Find where the given text appears and provide that cell's center as (x, y) coordinate. 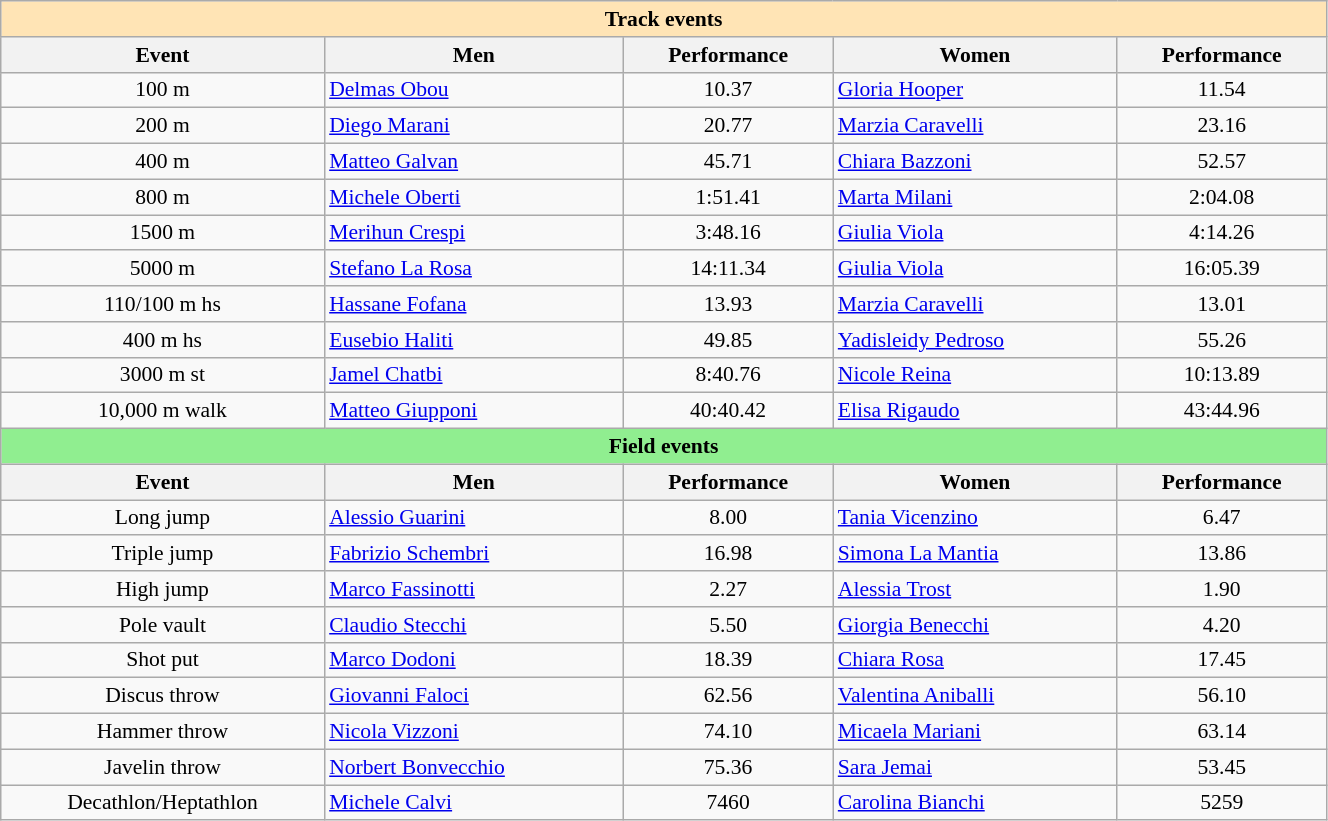
8.00 (728, 518)
Giovanni Faloci (474, 696)
Javelin throw (162, 767)
Alessia Trost (975, 589)
49.85 (728, 340)
14:11.34 (728, 269)
Fabrizio Schembri (474, 554)
3:48.16 (728, 233)
Nicole Reina (975, 375)
5000 m (162, 269)
16:05.39 (1222, 269)
5.50 (728, 625)
3000 m st (162, 375)
10:13.89 (1222, 375)
Giorgia Benecchi (975, 625)
Hammer throw (162, 732)
10.37 (728, 90)
13.93 (728, 304)
13.01 (1222, 304)
43:44.96 (1222, 411)
Michele Oberti (474, 197)
16.98 (728, 554)
Simona La Mantia (975, 554)
Marco Dodoni (474, 660)
63.14 (1222, 732)
13.86 (1222, 554)
52.57 (1222, 162)
55.26 (1222, 340)
Jamel Chatbi (474, 375)
110/100 m hs (162, 304)
Claudio Stecchi (474, 625)
45.71 (728, 162)
8:40.76 (728, 375)
11.54 (1222, 90)
Track events (664, 19)
100 m (162, 90)
62.56 (728, 696)
74.10 (728, 732)
Chiara Bazzoni (975, 162)
Diego Marani (474, 126)
20.77 (728, 126)
5259 (1222, 803)
Carolina Bianchi (975, 803)
2.27 (728, 589)
Pole vault (162, 625)
10,000 m walk (162, 411)
23.16 (1222, 126)
4.20 (1222, 625)
Marta Milani (975, 197)
1500 m (162, 233)
18.39 (728, 660)
Alessio Guarini (474, 518)
Field events (664, 447)
6.47 (1222, 518)
Decathlon/Heptathlon (162, 803)
400 m (162, 162)
75.36 (728, 767)
Triple jump (162, 554)
800 m (162, 197)
Eusebio Haliti (474, 340)
Shot put (162, 660)
Hassane Fofana (474, 304)
7460 (728, 803)
Valentina Aniballi (975, 696)
2:04.08 (1222, 197)
1:51.41 (728, 197)
Matteo Galvan (474, 162)
56.10 (1222, 696)
1.90 (1222, 589)
Stefano La Rosa (474, 269)
Marco Fassinotti (474, 589)
Merihun Crespi (474, 233)
200 m (162, 126)
High jump (162, 589)
Micaela Mariani (975, 732)
Tania Vicenzino (975, 518)
Yadisleidy Pedroso (975, 340)
17.45 (1222, 660)
4:14.26 (1222, 233)
Discus throw (162, 696)
Delmas Obou (474, 90)
40:40.42 (728, 411)
53.45 (1222, 767)
Long jump (162, 518)
Michele Calvi (474, 803)
Gloria Hooper (975, 90)
Chiara Rosa (975, 660)
Norbert Bonvecchio (474, 767)
400 m hs (162, 340)
Elisa Rigaudo (975, 411)
Sara Jemai (975, 767)
Nicola Vizzoni (474, 732)
Matteo Giupponi (474, 411)
